From the cell containing the given text, extract its center point as (x, y) coordinate. 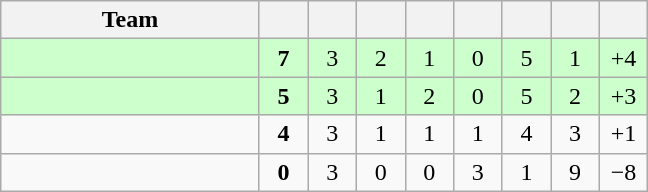
9 (576, 172)
+4 (624, 58)
Team (130, 20)
−8 (624, 172)
7 (284, 58)
+1 (624, 134)
+3 (624, 96)
